Provide the [X, Y] coordinate of the cell's center where the given text is located.  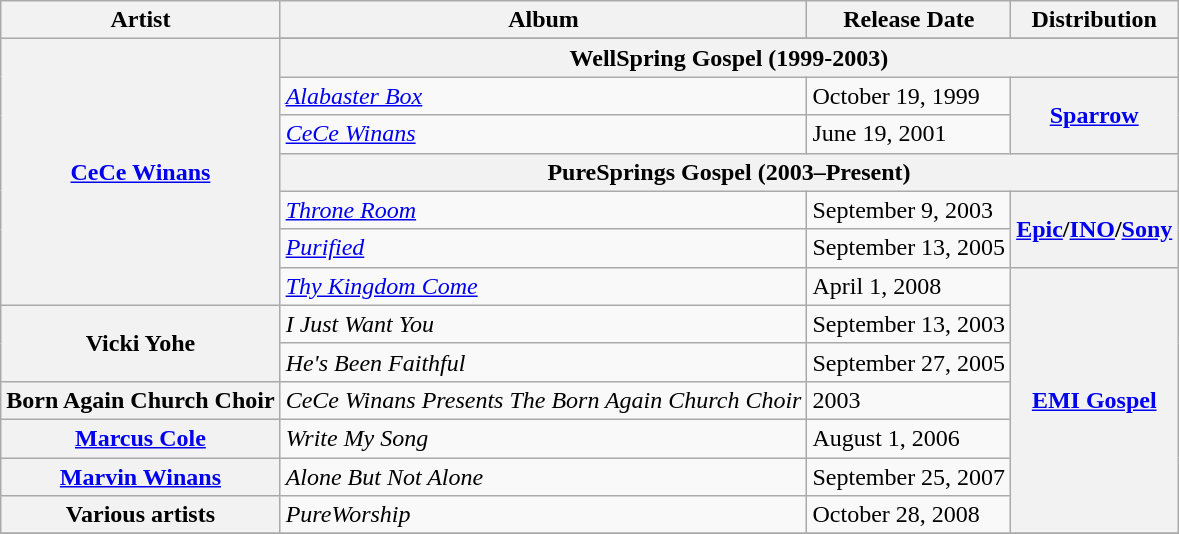
CeCe Winans Presents The Born Again Church Choir [544, 400]
Epic/INO/Sony [1094, 229]
October 19, 1999 [909, 96]
Write My Song [544, 438]
September 13, 2003 [909, 324]
October 28, 2008 [909, 515]
September 27, 2005 [909, 362]
Sparrow [1094, 115]
Album [544, 20]
WellSpring Gospel (1999-2003) [729, 58]
I Just Want You [544, 324]
EMI Gospel [1094, 400]
Various artists [140, 515]
Alone But Not Alone [544, 477]
April 1, 2008 [909, 286]
Vicki Yohe [140, 343]
June 19, 2001 [909, 134]
Throne Room [544, 210]
PureSprings Gospel (2003–Present) [729, 172]
Marcus Cole [140, 438]
Distribution [1094, 20]
Artist [140, 20]
PureWorship [544, 515]
September 9, 2003 [909, 210]
August 1, 2006 [909, 438]
Thy Kingdom Come [544, 286]
September 25, 2007 [909, 477]
September 13, 2005 [909, 248]
Born Again Church Choir [140, 400]
Marvin Winans [140, 477]
Release Date [909, 20]
Purified [544, 248]
He's Been Faithful [544, 362]
Alabaster Box [544, 96]
2003 [909, 400]
